Extract the (x, y) coordinate from the center of the cell holding the provided text.  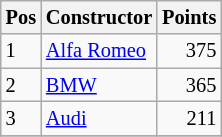
3 (21, 118)
Alfa Romeo (99, 51)
BMW (99, 85)
2 (21, 85)
Audi (99, 118)
1 (21, 51)
365 (189, 85)
375 (189, 51)
Points (189, 17)
Pos (21, 17)
Constructor (99, 17)
211 (189, 118)
